Identify which cell holds the provided text, then report its [x, y] central coordinate. 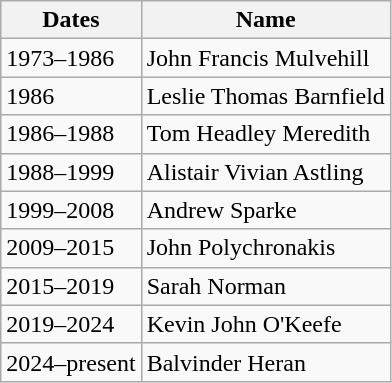
2015–2019 [71, 286]
1973–1986 [71, 58]
Name [266, 20]
Andrew Sparke [266, 210]
1986–1988 [71, 134]
Balvinder Heran [266, 362]
Alistair Vivian Astling [266, 172]
Kevin John O'Keefe [266, 324]
Sarah Norman [266, 286]
Tom Headley Meredith [266, 134]
John Polychronakis [266, 248]
1986 [71, 96]
1988–1999 [71, 172]
John Francis Mulvehill [266, 58]
1999–2008 [71, 210]
Dates [71, 20]
2024–present [71, 362]
2019–2024 [71, 324]
Leslie Thomas Barnfield [266, 96]
2009–2015 [71, 248]
